Locate the cell with the specified text and output its (x, y) center coordinate. 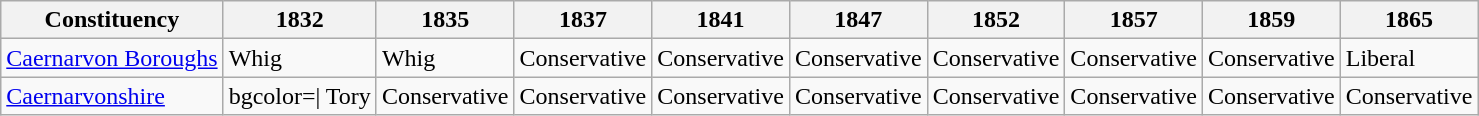
bgcolor=| Tory (300, 96)
Caernarvonshire (112, 96)
1837 (583, 20)
1832 (300, 20)
Constituency (112, 20)
1852 (996, 20)
1857 (1134, 20)
1841 (721, 20)
Liberal (1409, 58)
1865 (1409, 20)
Caernarvon Boroughs (112, 58)
1847 (858, 20)
1859 (1272, 20)
1835 (445, 20)
